Identify which cell holds the provided text, then report its (x, y) central coordinate. 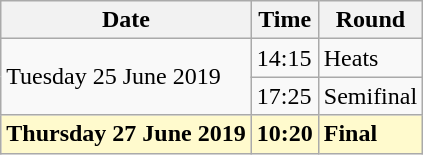
10:20 (284, 134)
Semifinal (370, 96)
Tuesday 25 June 2019 (126, 77)
Heats (370, 58)
Round (370, 20)
Final (370, 134)
Date (126, 20)
14:15 (284, 58)
17:25 (284, 96)
Thursday 27 June 2019 (126, 134)
Time (284, 20)
